For the text-containing cell, return its midpoint in (X, Y) coordinate format. 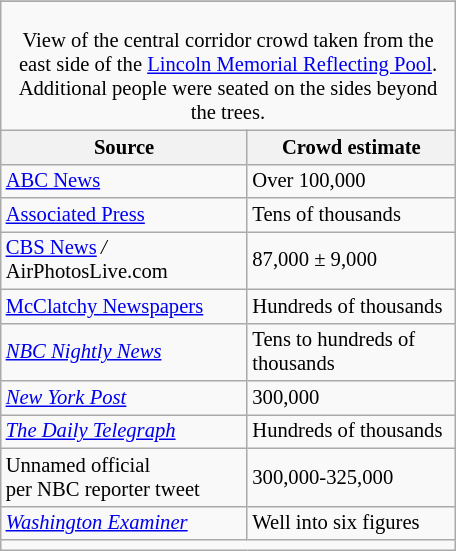
Over 100,000 (351, 181)
Unnamed official per NBC reporter tweet (124, 477)
The Daily Telegraph (124, 432)
McClatchy Newspapers (124, 306)
New York Post (124, 398)
300,000-325,000 (351, 477)
Source (124, 147)
Tens to hundreds of thousands (351, 352)
Crowd estimate (351, 147)
87,000 ± 9,000 (351, 261)
Well into six figures (351, 523)
Washington Examiner (124, 523)
CBS News /AirPhotosLive.com (124, 261)
NBC Nightly News (124, 352)
300,000 (351, 398)
ABC News (124, 181)
Tens of thousands (351, 215)
Associated Press (124, 215)
